From the cell containing the given text, extract its center point as (x, y) coordinate. 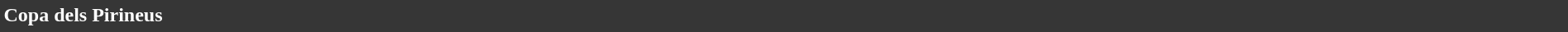
Copa dels Pirineus (784, 15)
